Locate the cell with the specified text and output its [X, Y] center coordinate. 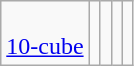
10-cube [45, 34]
